Locate the cell with the specified text and output its (X, Y) center coordinate. 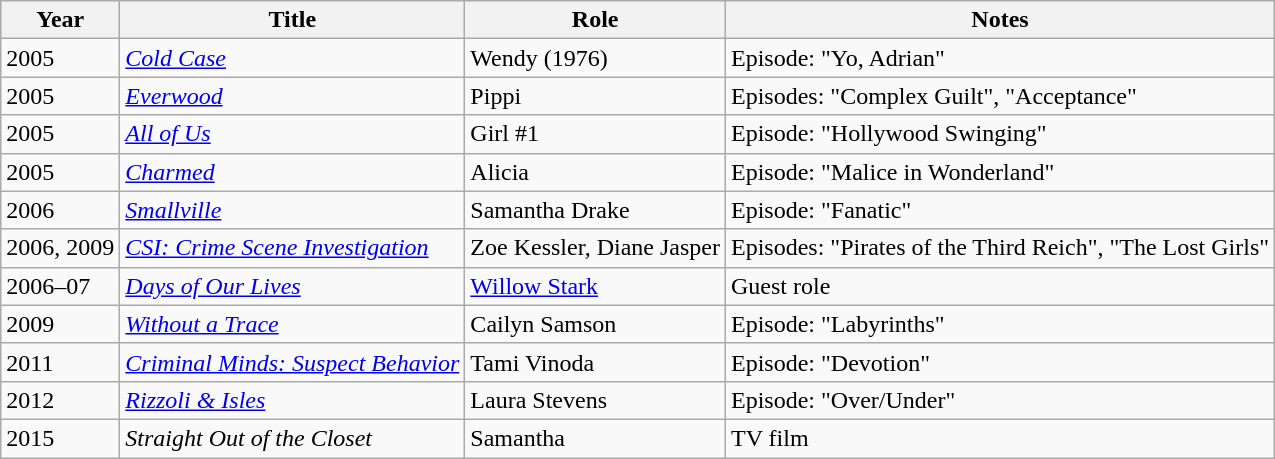
Episode: "Yo, Adrian" (1000, 58)
2006, 2009 (60, 248)
Tami Vinoda (596, 362)
CSI: Crime Scene Investigation (292, 248)
Episode: "Over/Under" (1000, 400)
2006 (60, 210)
Notes (1000, 20)
Zoe Kessler, Diane Jasper (596, 248)
Days of Our Lives (292, 286)
Role (596, 20)
Cailyn Samson (596, 324)
Rizzoli & Isles (292, 400)
Without a Trace (292, 324)
Girl #1 (596, 134)
Episode: "Fanatic" (1000, 210)
Episode: "Hollywood Swinging" (1000, 134)
2012 (60, 400)
Laura Stevens (596, 400)
2015 (60, 438)
Smallville (292, 210)
Willow Stark (596, 286)
Episode: "Devotion" (1000, 362)
Episode: "Malice in Wonderland" (1000, 172)
Alicia (596, 172)
Guest role (1000, 286)
Episode: "Labyrinths" (1000, 324)
Cold Case (292, 58)
Straight Out of the Closet (292, 438)
Charmed (292, 172)
Year (60, 20)
2006–07 (60, 286)
Pippi (596, 96)
Episodes: "Complex Guilt", "Acceptance" (1000, 96)
TV film (1000, 438)
2011 (60, 362)
Episodes: "Pirates of the Third Reich", "The Lost Girls" (1000, 248)
Samantha Drake (596, 210)
Everwood (292, 96)
Criminal Minds: Suspect Behavior (292, 362)
All of Us (292, 134)
Samantha (596, 438)
Title (292, 20)
Wendy (1976) (596, 58)
2009 (60, 324)
